Output the [X, Y] coordinate of the center of the cell containing the given text.  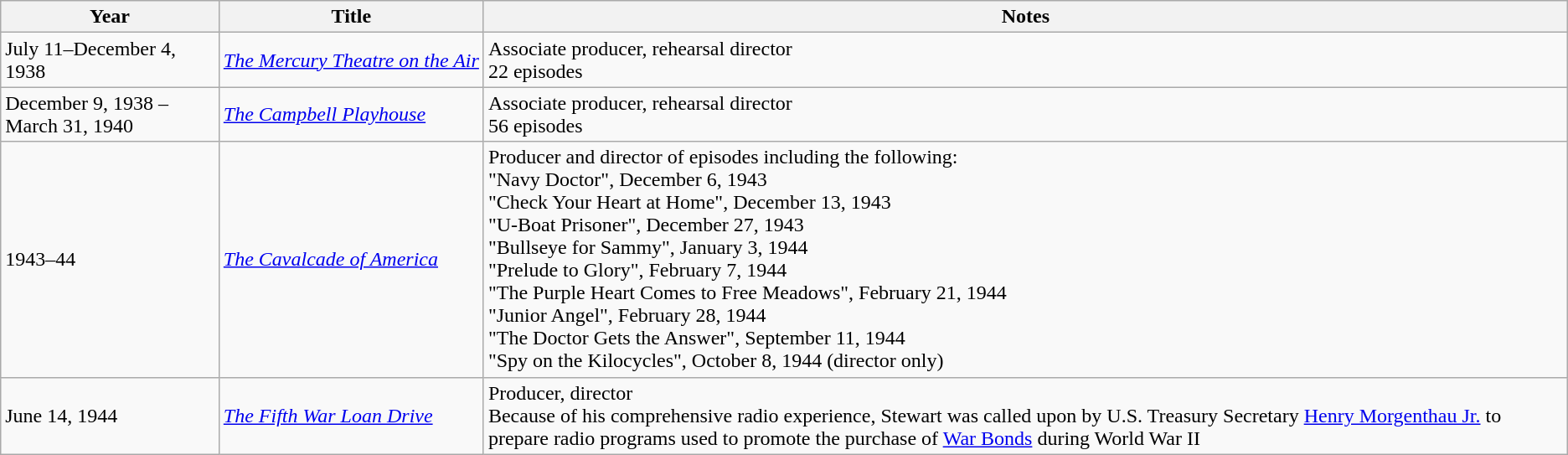
July 11–December 4, 1938 [111, 60]
1943–44 [111, 260]
Notes [1025, 17]
The Campbell Playhouse [351, 114]
The Fifth War Loan Drive [351, 416]
Associate producer, rehearsal director56 episodes [1025, 114]
Title [351, 17]
June 14, 1944 [111, 416]
Associate producer, rehearsal director22 episodes [1025, 60]
The Cavalcade of America [351, 260]
Year [111, 17]
December 9, 1938 – March 31, 1940 [111, 114]
The Mercury Theatre on the Air [351, 60]
